Scan for the cell matching the given text and deliver its [X, Y] coordinate at center. 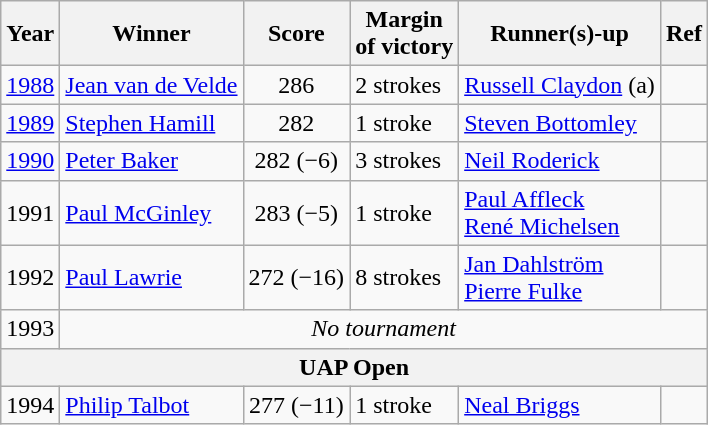
282 [296, 123]
Marginof victory [404, 34]
Stephen Hamill [152, 123]
Jean van de Velde [152, 85]
1992 [30, 278]
3 strokes [404, 161]
Paul Lawrie [152, 278]
277 (−11) [296, 405]
282 (−6) [296, 161]
Neal Briggs [560, 405]
Steven Bottomley [560, 123]
1990 [30, 161]
Paul McGinley [152, 212]
UAP Open [354, 367]
No tournament [384, 329]
Russell Claydon (a) [560, 85]
1991 [30, 212]
1994 [30, 405]
272 (−16) [296, 278]
Ref [684, 34]
283 (−5) [296, 212]
Winner [152, 34]
Jan Dahlström Pierre Fulke [560, 278]
8 strokes [404, 278]
Peter Baker [152, 161]
Paul Affleck René Michelsen [560, 212]
Philip Talbot [152, 405]
1988 [30, 85]
Year [30, 34]
Neil Roderick [560, 161]
Score [296, 34]
2 strokes [404, 85]
1989 [30, 123]
1993 [30, 329]
286 [296, 85]
Runner(s)-up [560, 34]
